Return [x, y] of the center of cell containing provided text 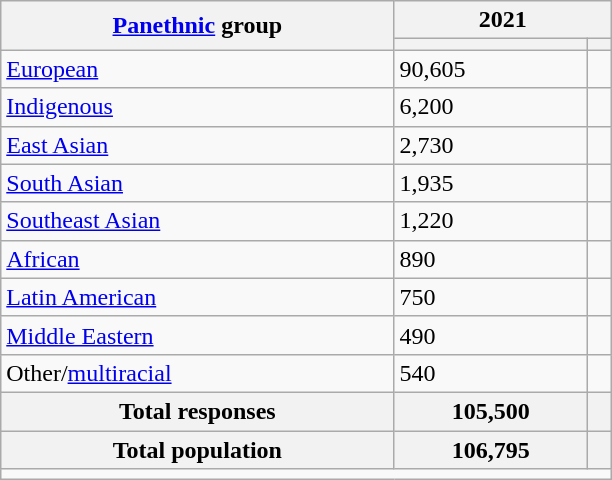
East Asian [198, 145]
South Asian [198, 183]
Indigenous [198, 107]
European [198, 69]
490 [491, 335]
2021 [503, 20]
90,605 [491, 69]
Panethnic group [198, 26]
Southeast Asian [198, 221]
890 [491, 259]
Middle Eastern [198, 335]
African [198, 259]
2,730 [491, 145]
Total responses [198, 411]
750 [491, 297]
6,200 [491, 107]
540 [491, 373]
105,500 [491, 411]
Other/multiracial [198, 373]
106,795 [491, 449]
1,935 [491, 183]
1,220 [491, 221]
Total population [198, 449]
Latin American [198, 297]
